Detect which cell encompasses the target text, then output its (x, y) center coordinate. 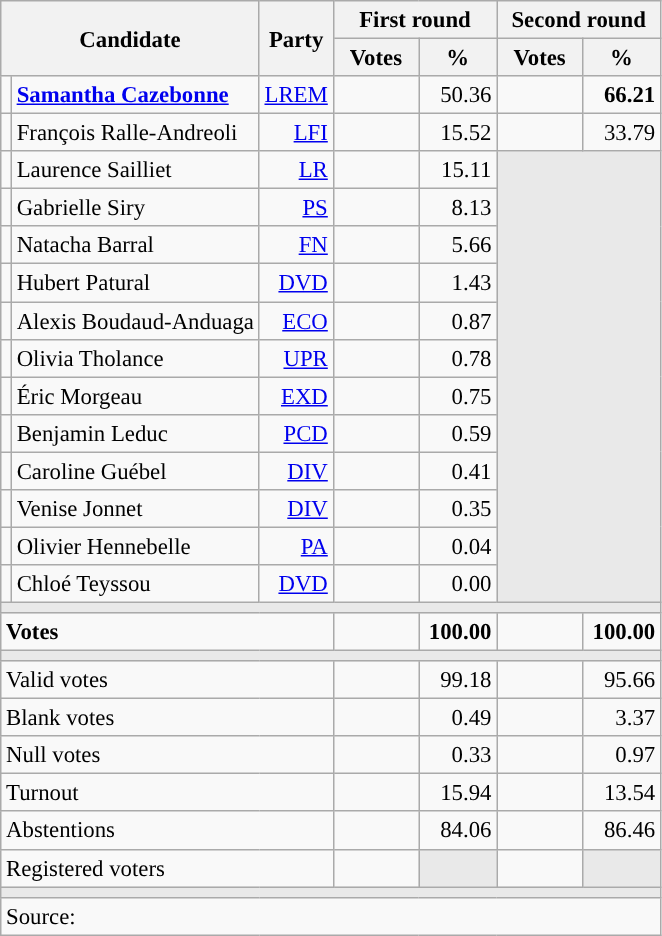
15.52 (458, 133)
LREM (296, 95)
0.00 (458, 584)
ECO (296, 321)
EXD (296, 396)
0.35 (458, 509)
0.87 (458, 321)
Gabrielle Siry (135, 208)
Null votes (167, 755)
Olivier Hennebelle (135, 546)
Chloé Teyssou (135, 584)
First round (415, 20)
PA (296, 546)
0.49 (458, 718)
PCD (296, 433)
Valid votes (167, 680)
Registered voters (167, 868)
84.06 (458, 831)
Olivia Tholance (135, 358)
Party (296, 38)
LFI (296, 133)
0.78 (458, 358)
Venise Jonnet (135, 509)
Candidate (130, 38)
66.21 (621, 95)
86.46 (621, 831)
Benjamin Leduc (135, 433)
15.11 (458, 170)
50.36 (458, 95)
5.66 (458, 245)
FN (296, 245)
François Ralle-Andreoli (135, 133)
Laurence Sailliet (135, 170)
0.59 (458, 433)
UPR (296, 358)
0.97 (621, 755)
Hubert Patural (135, 283)
Abstentions (167, 831)
33.79 (621, 133)
Natacha Barral (135, 245)
Blank votes (167, 718)
1.43 (458, 283)
Éric Morgeau (135, 396)
Alexis Boudaud-Anduaga (135, 321)
Samantha Cazebonne (135, 95)
8.13 (458, 208)
PS (296, 208)
0.04 (458, 546)
13.54 (621, 793)
15.94 (458, 793)
LR (296, 170)
95.66 (621, 680)
99.18 (458, 680)
3.37 (621, 718)
0.33 (458, 755)
Caroline Guébel (135, 471)
0.75 (458, 396)
Second round (579, 20)
Turnout (167, 793)
Source: (331, 916)
0.41 (458, 471)
